Capture the cell that displays the provided text and extract its (x, y) central coordinate. 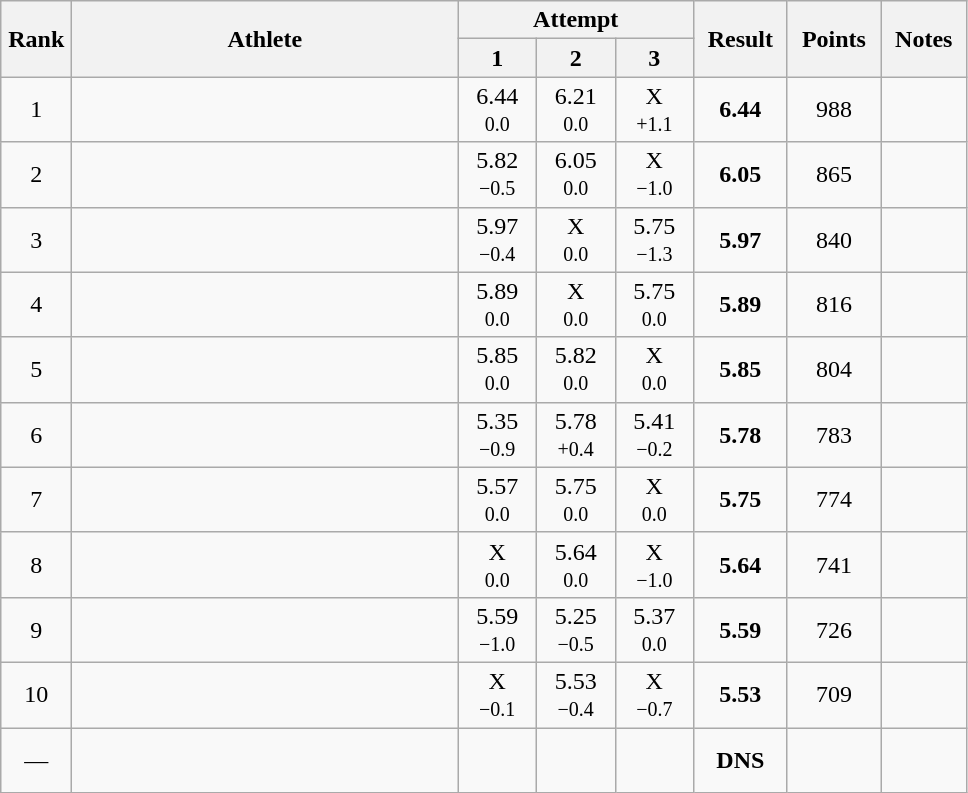
774 (834, 500)
9 (36, 630)
7 (36, 500)
Points (834, 39)
5.82−0.5 (498, 174)
Attempt (576, 20)
5.64 (741, 564)
6.050.0 (576, 174)
5.53−0.4 (576, 694)
709 (834, 694)
5.570.0 (498, 500)
10 (36, 694)
5.75 (741, 500)
5.89 (741, 304)
865 (834, 174)
5.59−1.0 (498, 630)
6.05 (741, 174)
5.53 (741, 694)
804 (834, 370)
5.890.0 (498, 304)
6.44 (741, 110)
Result (741, 39)
5.370.0 (654, 630)
5.820.0 (576, 370)
DNS (741, 760)
5.25−0.5 (576, 630)
5.78 (741, 434)
5.85 (741, 370)
5.850.0 (498, 370)
988 (834, 110)
Notes (924, 39)
840 (834, 240)
6.210.0 (576, 110)
5.97−0.4 (498, 240)
5.75−1.3 (654, 240)
5 (36, 370)
5.59 (741, 630)
5.97 (741, 240)
8 (36, 564)
726 (834, 630)
816 (834, 304)
Rank (36, 39)
6.440.0 (498, 110)
— (36, 760)
X−0.7 (654, 694)
X−0.1 (498, 694)
X+1.1 (654, 110)
5.640.0 (576, 564)
Athlete (265, 39)
6 (36, 434)
783 (834, 434)
5.78+0.4 (576, 434)
741 (834, 564)
4 (36, 304)
5.35−0.9 (498, 434)
5.41−0.2 (654, 434)
